Determine the [X, Y] coordinate at the center of the cell enclosing the given text.  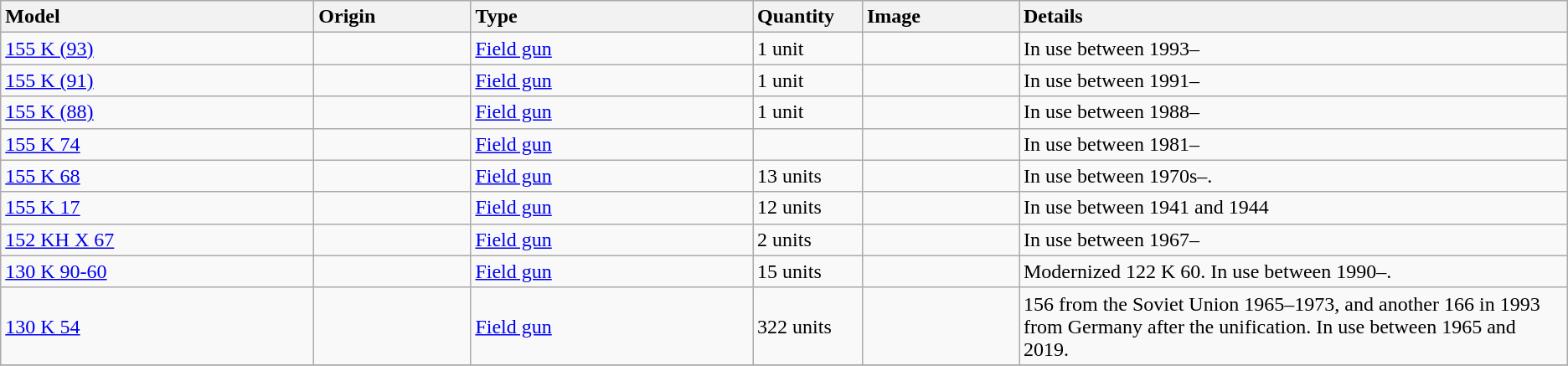
In use between 1967– [1293, 240]
In use between 1941 and 1944 [1293, 208]
13 units [807, 176]
130 K 90-60 [157, 271]
155 K (91) [157, 80]
152 KH X 67 [157, 240]
155 K 17 [157, 208]
130 K 54 [157, 326]
155 K 68 [157, 176]
2 units [807, 240]
Details [1293, 17]
156 from the Soviet Union 1965–1973, and another 166 in 1993 from Germany after the unification. In use between 1965 and 2019. [1293, 326]
Type [611, 17]
In use between 1981– [1293, 144]
In use between 1988– [1293, 112]
155 K (93) [157, 49]
Modernized 122 K 60. In use between 1990–. [1293, 271]
155 K (88) [157, 112]
322 units [807, 326]
15 units [807, 271]
Image [940, 17]
12 units [807, 208]
In use between 1970s–. [1293, 176]
In use between 1993– [1293, 49]
Origin [392, 17]
Quantity [807, 17]
In use between 1991– [1293, 80]
Model [157, 17]
155 K 74 [157, 144]
